Provide the [x, y] coordinate of the cell's center where the given text is located.  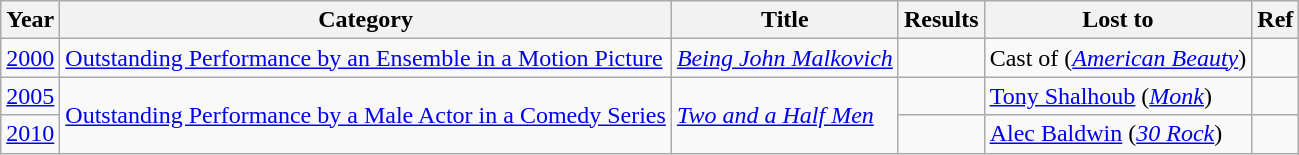
Cast of (American Beauty) [1118, 58]
Outstanding Performance by a Male Actor in a Comedy Series [366, 115]
Results [941, 20]
Year [30, 20]
Category [366, 20]
Two and a Half Men [784, 115]
Alec Baldwin (30 Rock) [1118, 134]
Outstanding Performance by an Ensemble in a Motion Picture [366, 58]
Title [784, 20]
Ref [1276, 20]
2005 [30, 96]
2010 [30, 134]
Lost to [1118, 20]
Tony Shalhoub (Monk) [1118, 96]
Being John Malkovich [784, 58]
2000 [30, 58]
